Determine the [x, y] coordinate at the center of the cell enclosing the given text.  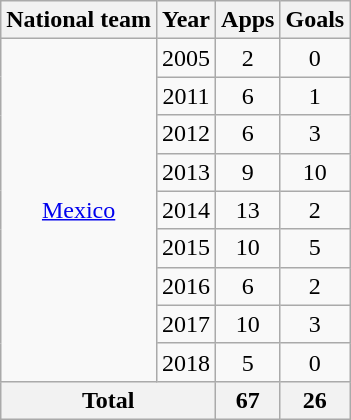
Total [108, 400]
2016 [186, 286]
13 [248, 210]
Mexico [79, 210]
2005 [186, 58]
Apps [248, 20]
2018 [186, 362]
26 [315, 400]
Year [186, 20]
2011 [186, 96]
67 [248, 400]
National team [79, 20]
9 [248, 172]
2015 [186, 248]
2014 [186, 210]
2013 [186, 172]
2017 [186, 324]
1 [315, 96]
2012 [186, 134]
Goals [315, 20]
